Locate the cell with the specified text and output its [x, y] center coordinate. 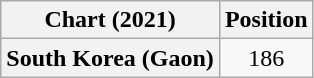
South Korea (Gaon) [110, 58]
Chart (2021) [110, 20]
186 [266, 58]
Position [266, 20]
